Output the (X, Y) coordinate of the center of the cell containing the given text.  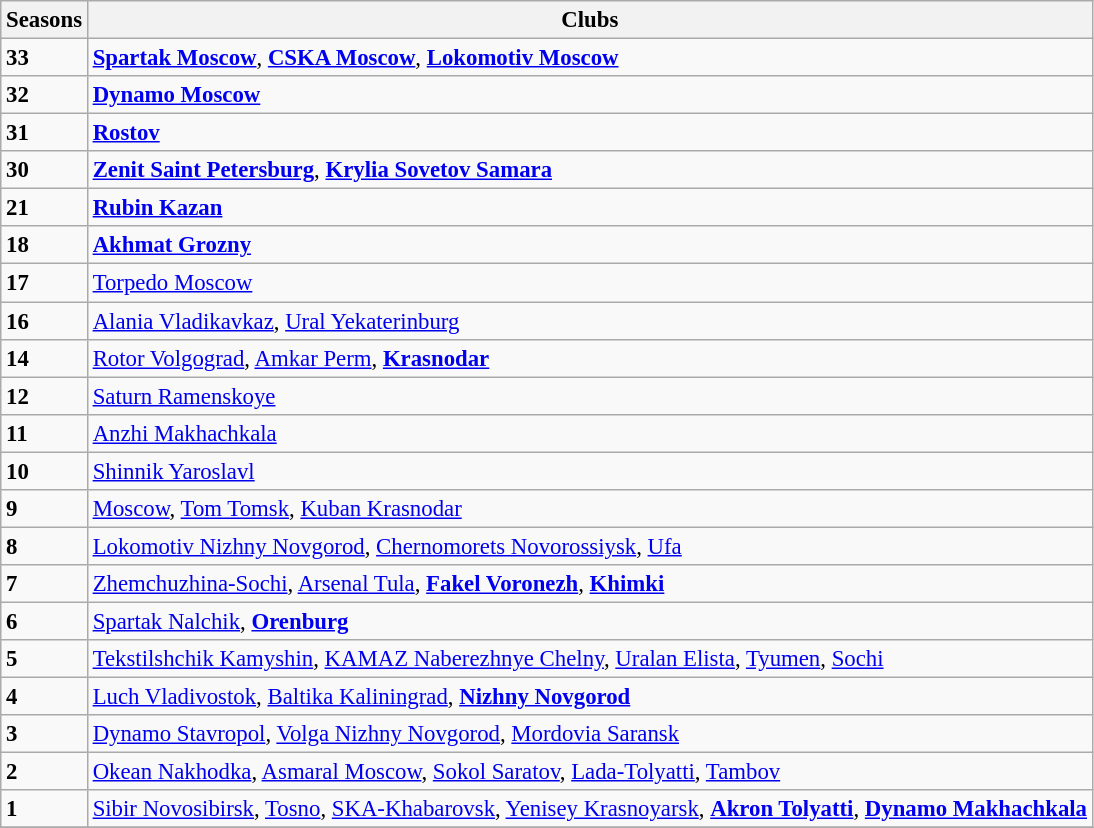
32 (44, 95)
11 (44, 433)
12 (44, 396)
Lokomotiv Nizhny Novgorod, Chernomorets Novorossiysk, Ufa (590, 546)
Saturn Ramenskoye (590, 396)
6 (44, 621)
17 (44, 283)
Alania Vladikavkaz, Ural Yekaterinburg (590, 321)
Okean Nakhodka, Asmaral Moscow, Sokol Saratov, Lada-Tolyatti, Tambov (590, 772)
10 (44, 471)
Spartak Moscow, CSKA Moscow, Lokomotiv Moscow (590, 58)
Anzhi Makhachkala (590, 433)
18 (44, 245)
Dynamo Stavropol, Volga Nizhny Novgorod, Mordovia Saransk (590, 734)
Moscow, Tom Tomsk, Kuban Krasnodar (590, 509)
Tekstilshchik Kamyshin, KAMAZ Naberezhnye Chelny, Uralan Elista, Tyumen, Sochi (590, 659)
Rostov (590, 133)
21 (44, 208)
Sibir Novosibirsk, Tosno, SKA-Khabarovsk, Yenisey Krasnoyarsk, Akron Tolyatti, Dynamo Makhachkala (590, 809)
Rotor Volgograd, Amkar Perm, Krasnodar (590, 358)
3 (44, 734)
Shinnik Yaroslavl (590, 471)
2 (44, 772)
Rubin Kazan (590, 208)
31 (44, 133)
Torpedo Moscow (590, 283)
4 (44, 697)
Spartak Nalchik, Orenburg (590, 621)
5 (44, 659)
Zhemchuzhina-Sochi, Arsenal Tula, Fakel Voronezh, Khimki (590, 584)
Clubs (590, 20)
33 (44, 58)
9 (44, 509)
Dynamo Moscow (590, 95)
Seasons (44, 20)
Zenit Saint Petersburg, Krylia Sovetov Samara (590, 170)
7 (44, 584)
8 (44, 546)
1 (44, 809)
Luch Vladivostok, Baltika Kaliningrad, Nizhny Novgorod (590, 697)
14 (44, 358)
Akhmat Grozny (590, 245)
30 (44, 170)
16 (44, 321)
